Extract the [X, Y] coordinate from the center of the cell holding the provided text.  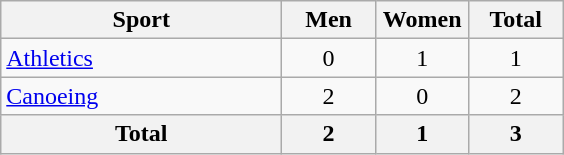
3 [516, 134]
Canoeing [142, 96]
Women [422, 20]
Men [329, 20]
Sport [142, 20]
Athletics [142, 58]
